Locate the cell with the specified text and output its [X, Y] center coordinate. 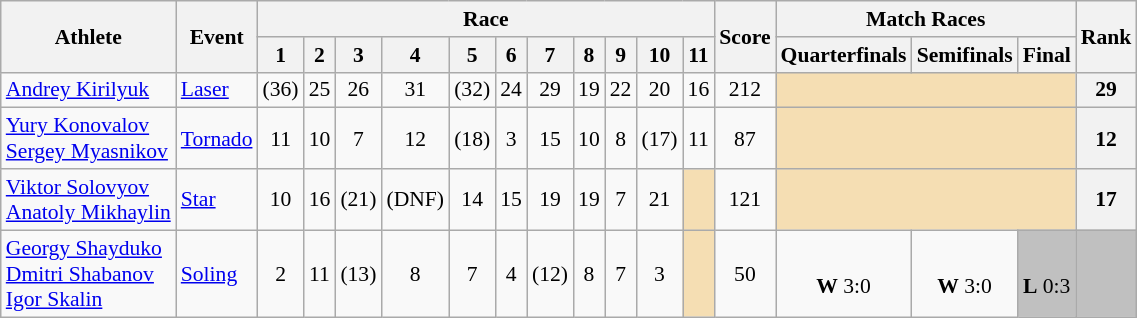
22 [621, 90]
(32) [472, 90]
(36) [281, 90]
Score [744, 36]
(21) [358, 200]
26 [358, 90]
Viktor SolovyovAnatoly Mikhaylin [88, 200]
Andrey Kirilyuk [88, 90]
(13) [358, 274]
Soling [217, 274]
87 [744, 138]
20 [659, 90]
(12) [550, 274]
212 [744, 90]
121 [744, 200]
Athlete [88, 36]
9 [621, 55]
(18) [472, 138]
Tornado [217, 138]
Final [1047, 55]
Event [217, 36]
25 [320, 90]
1 [281, 55]
Georgy ShaydukoDmitri ShabanovIgor Skalin [88, 274]
Race [486, 19]
6 [511, 55]
50 [744, 274]
Quarterfinals [844, 55]
(17) [659, 138]
L 0:3 [1047, 274]
Star [217, 200]
Match Races [926, 19]
(DNF) [415, 200]
Yury KonovalovSergey Myasnikov [88, 138]
24 [511, 90]
Rank [1106, 36]
21 [659, 200]
17 [1106, 200]
Semifinals [965, 55]
14 [472, 200]
Laser [217, 90]
5 [472, 55]
31 [415, 90]
